Return (x, y) of the center of cell containing provided text 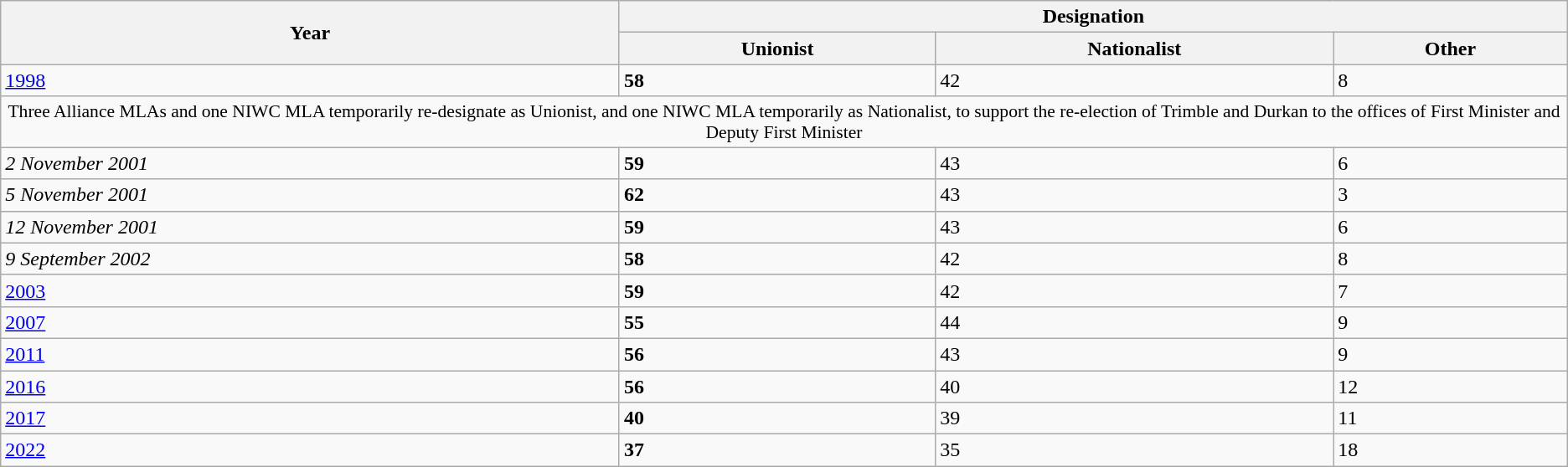
3 (1451, 195)
1998 (310, 80)
Unionist (777, 49)
2011 (310, 354)
9 September 2002 (310, 259)
12 (1451, 386)
5 November 2001 (310, 195)
2016 (310, 386)
44 (1134, 322)
35 (1134, 450)
2007 (310, 322)
55 (777, 322)
2022 (310, 450)
Nationalist (1134, 49)
12 November 2001 (310, 227)
Year (310, 33)
2 November 2001 (310, 163)
7 (1451, 290)
18 (1451, 450)
11 (1451, 418)
2003 (310, 290)
37 (777, 450)
39 (1134, 418)
62 (777, 195)
Other (1451, 49)
Designation (1093, 17)
2017 (310, 418)
